Return [x, y] of the center of cell containing provided text 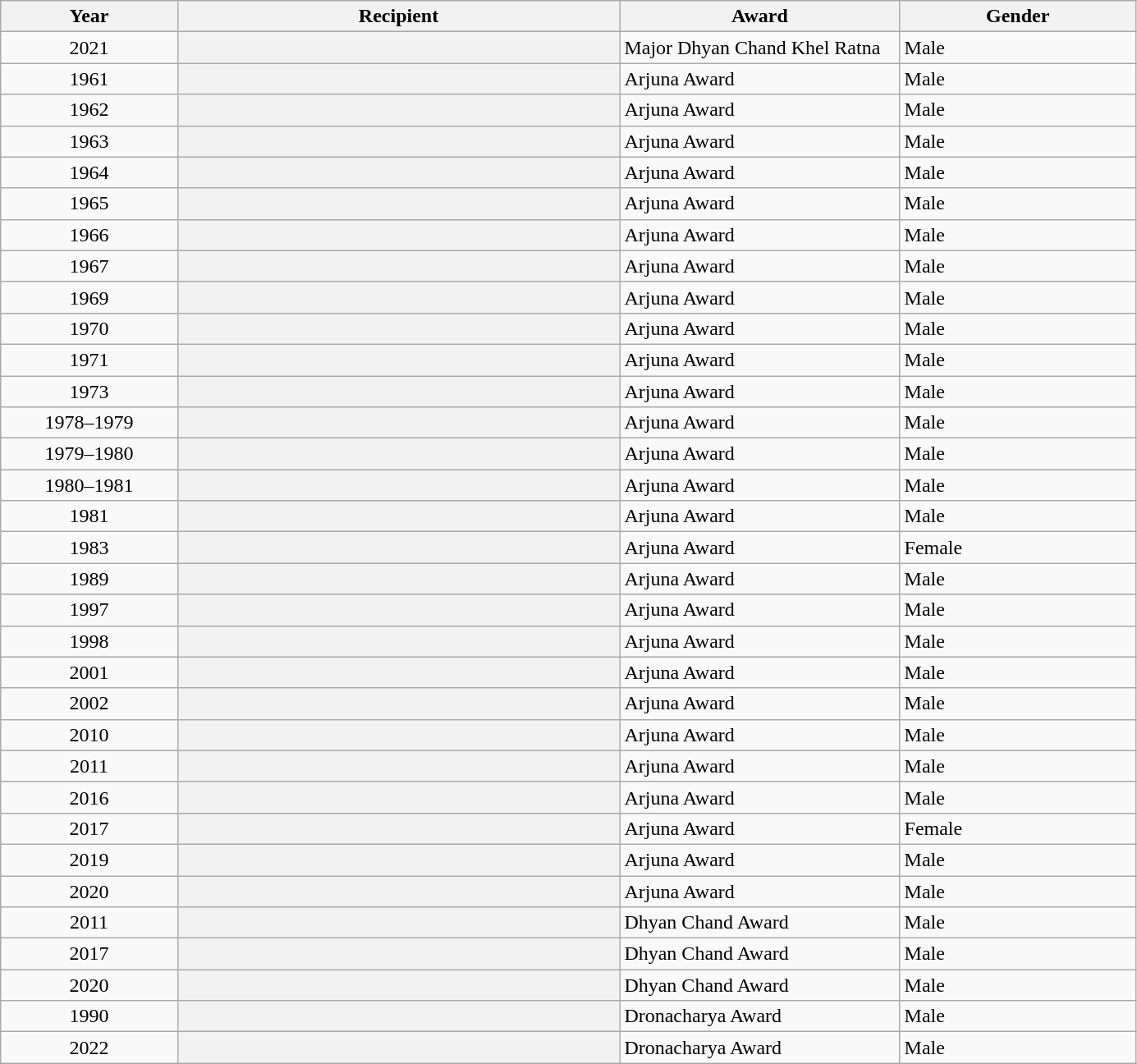
1990 [89, 1016]
1969 [89, 297]
1966 [89, 235]
1963 [89, 141]
2021 [89, 48]
2002 [89, 704]
1970 [89, 328]
1961 [89, 79]
1980–1981 [89, 485]
1973 [89, 392]
Award [760, 16]
1981 [89, 516]
1967 [89, 266]
1989 [89, 579]
Major Dhyan Chand Khel Ratna [760, 48]
1998 [89, 641]
2016 [89, 797]
1962 [89, 110]
1971 [89, 360]
1964 [89, 172]
1983 [89, 548]
2019 [89, 860]
2010 [89, 735]
1979–1980 [89, 454]
Gender [1018, 16]
Year [89, 16]
1978–1979 [89, 423]
2001 [89, 672]
1997 [89, 610]
Recipient [399, 16]
1965 [89, 204]
2022 [89, 1048]
